Identify which cell holds the provided text, then report its (X, Y) central coordinate. 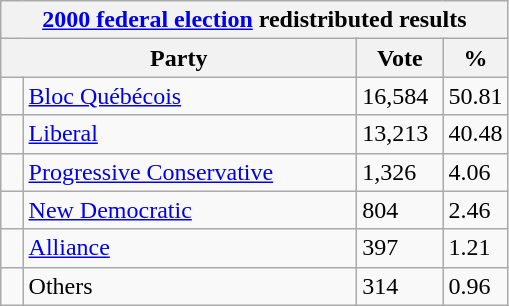
Party (179, 58)
Alliance (190, 248)
314 (400, 286)
16,584 (400, 96)
50.81 (476, 96)
Bloc Québécois (190, 96)
New Democratic (190, 210)
2000 federal election redistributed results (254, 20)
804 (400, 210)
Vote (400, 58)
13,213 (400, 134)
1,326 (400, 172)
4.06 (476, 172)
1.21 (476, 248)
2.46 (476, 210)
40.48 (476, 134)
397 (400, 248)
% (476, 58)
Progressive Conservative (190, 172)
Others (190, 286)
Liberal (190, 134)
0.96 (476, 286)
